Provide the [x, y] coordinate of the cell's center where the given text is located.  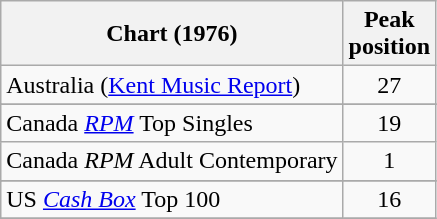
Chart (1976) [172, 34]
Peakposition [389, 34]
Australia (Kent Music Report) [172, 85]
Canada RPM Top Singles [172, 123]
US Cash Box Top 100 [172, 199]
16 [389, 199]
19 [389, 123]
Canada RPM Adult Contemporary [172, 161]
1 [389, 161]
27 [389, 85]
